Find where the given text appears and provide that cell's center as [X, Y] coordinate. 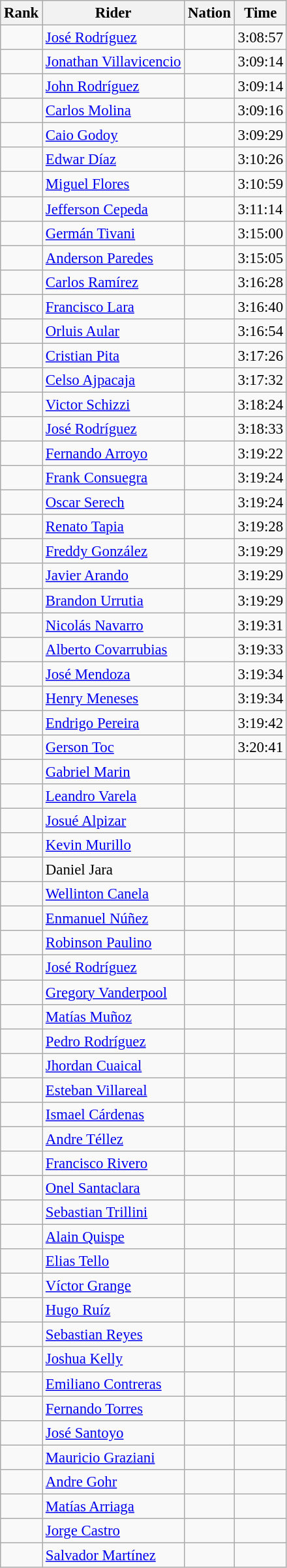
Carlos Ramírez [113, 282]
José Santoyo [113, 1433]
José Mendoza [113, 674]
Esteban Villareal [113, 1090]
Fernando Torres [113, 1408]
3:19:31 [260, 625]
Elias Tello [113, 1261]
3:11:14 [260, 209]
Kevin Murillo [113, 845]
Robinson Paulino [113, 944]
Andre Gohr [113, 1482]
Gregory Vanderpool [113, 992]
Víctor Grange [113, 1286]
3:19:28 [260, 527]
Nicolás Navarro [113, 625]
3:16:54 [260, 331]
Time [260, 13]
3:10:26 [260, 160]
Henry Meneses [113, 699]
3:17:26 [260, 356]
Celso Ajpacaja [113, 380]
Victor Schizzi [113, 404]
Gerson Toc [113, 748]
3:19:22 [260, 454]
Jefferson Cepeda [113, 209]
Carlos Molina [113, 111]
Renato Tapia [113, 527]
3:10:59 [260, 184]
Ismael Cárdenas [113, 1115]
Endrigo Pereira [113, 723]
3:18:24 [260, 404]
Jorge Castro [113, 1531]
3:17:32 [260, 380]
Jonathan Villavicencio [113, 62]
Gabriel Marin [113, 772]
3:09:16 [260, 111]
3:19:42 [260, 723]
Fernando Arroyo [113, 454]
Matías Muñoz [113, 1016]
Edwar Díaz [113, 160]
Francisco Lara [113, 307]
Salvador Martínez [113, 1555]
3:19:33 [260, 649]
Alain Quispe [113, 1237]
Rider [113, 13]
Pedro Rodríguez [113, 1041]
3:15:00 [260, 233]
Sebastian Trillini [113, 1212]
Freddy González [113, 552]
Germán Tivani [113, 233]
Caio Godoy [113, 135]
Alberto Covarrubias [113, 649]
Javier Arando [113, 576]
Leandro Varela [113, 796]
3:16:28 [260, 282]
3:09:29 [260, 135]
Nation [209, 13]
John Rodríguez [113, 87]
Joshua Kelly [113, 1360]
Josué Alpizar [113, 821]
3:18:33 [260, 429]
Brandon Urrutia [113, 600]
Francisco Rivero [113, 1164]
Rank [22, 13]
Oscar Serech [113, 503]
3:08:57 [260, 38]
3:16:40 [260, 307]
Mauricio Graziani [113, 1457]
Emiliano Contreras [113, 1384]
Onel Santaclara [113, 1188]
Wellinton Canela [113, 894]
Jhordan Cuaical [113, 1065]
Frank Consuegra [113, 478]
3:20:41 [260, 748]
Anderson Paredes [113, 258]
Hugo Ruíz [113, 1310]
Andre Téllez [113, 1139]
Orluis Aular [113, 331]
Miguel Flores [113, 184]
Daniel Jara [113, 870]
Sebastian Reyes [113, 1335]
Matías Arriaga [113, 1506]
Cristian Pita [113, 356]
Enmanuel Núñez [113, 919]
3:15:05 [260, 258]
